Find where the given text appears and provide that cell's center as (x, y) coordinate. 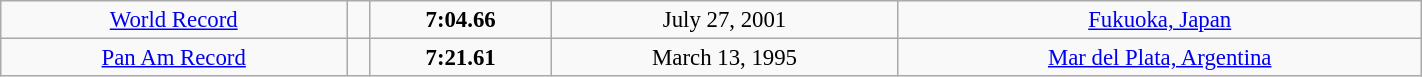
July 27, 2001 (724, 20)
World Record (174, 20)
7:21.61 (460, 58)
March 13, 1995 (724, 58)
Fukuoka, Japan (1160, 20)
7:04.66 (460, 20)
Pan Am Record (174, 58)
Mar del Plata, Argentina (1160, 58)
